Identify which cell holds the provided text, then report its (x, y) central coordinate. 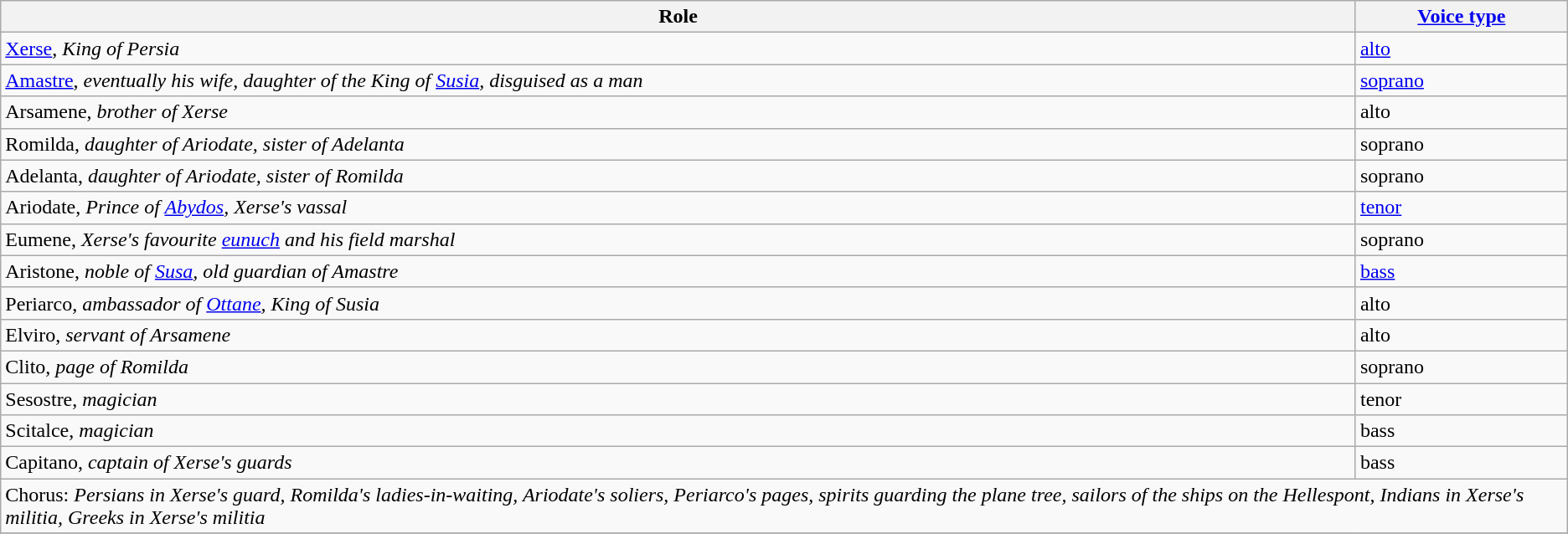
Role (678, 17)
Scitalce, magician (678, 431)
Arsamene, brother of Xerse (678, 112)
Ariodate, Prince of Abydos, Xerse's vassal (678, 208)
Sesostre, magician (678, 399)
Voice type (1461, 17)
Periarco, ambassador of Ottane, King of Susia (678, 303)
Amastre, eventually his wife, daughter of the King of Susia, disguised as a man (678, 80)
Xerse, King of Persia (678, 49)
Romilda, daughter of Ariodate, sister of Adelanta (678, 144)
Eumene, Xerse's favourite eunuch and his field marshal (678, 239)
Elviro, servant of Arsamene (678, 335)
Adelanta, daughter of Ariodate, sister of Romilda (678, 176)
Aristone, noble of Susa, old guardian of Amastre (678, 271)
Capitano, captain of Xerse's guards (678, 463)
Clito, page of Romilda (678, 367)
